For the text-containing cell, return its midpoint in [x, y] coordinate format. 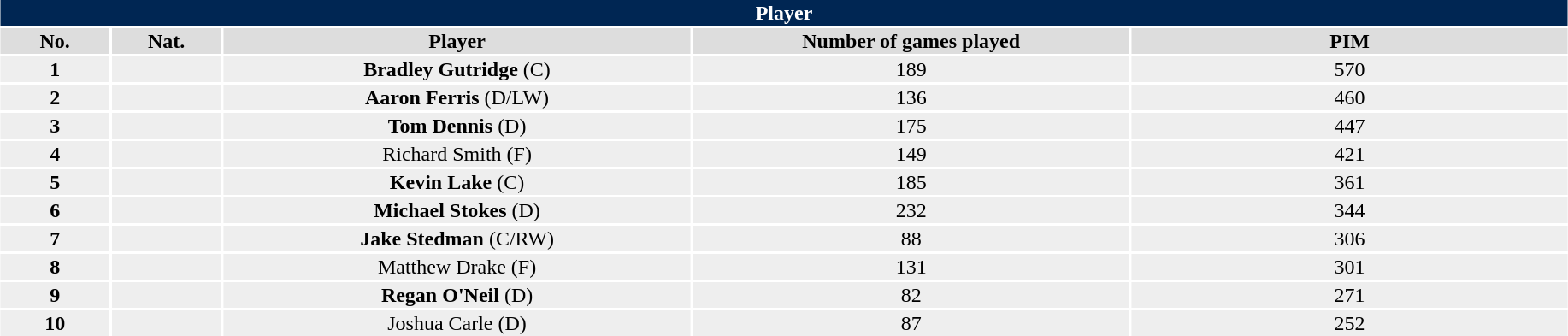
Matthew Drake (F) [457, 267]
10 [55, 323]
421 [1350, 154]
361 [1350, 182]
Bradley Gutridge (C) [457, 69]
Kevin Lake (C) [457, 182]
175 [911, 126]
306 [1350, 239]
344 [1350, 210]
6 [55, 210]
Aaron Ferris (D/LW) [457, 97]
447 [1350, 126]
Number of games played [911, 41]
7 [55, 239]
3 [55, 126]
271 [1350, 295]
Nat. [166, 41]
1 [55, 69]
570 [1350, 69]
4 [55, 154]
82 [911, 295]
232 [911, 210]
9 [55, 295]
PIM [1350, 41]
301 [1350, 267]
185 [911, 182]
5 [55, 182]
Regan O'Neil (D) [457, 295]
Jake Stedman (C/RW) [457, 239]
131 [911, 267]
Richard Smith (F) [457, 154]
189 [911, 69]
2 [55, 97]
8 [55, 267]
Joshua Carle (D) [457, 323]
252 [1350, 323]
136 [911, 97]
460 [1350, 97]
Michael Stokes (D) [457, 210]
Tom Dennis (D) [457, 126]
87 [911, 323]
149 [911, 154]
88 [911, 239]
No. [55, 41]
